For the text-containing cell, return its midpoint in (X, Y) coordinate format. 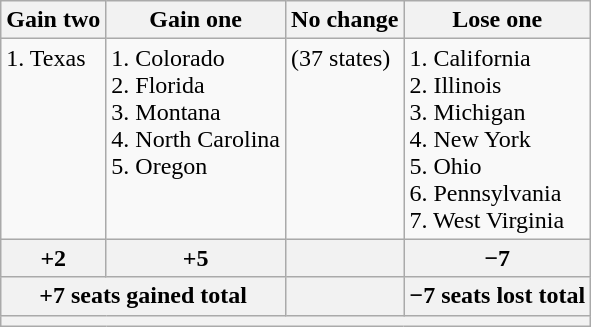
+7 seats gained total (144, 296)
(37 states) (345, 139)
No change (345, 20)
−7 seats lost total (498, 296)
Lose one (498, 20)
1. Colorado2. Florida3. Montana4. North Carolina5. Oregon (196, 139)
+5 (196, 258)
+2 (54, 258)
1. Texas (54, 139)
Gain two (54, 20)
Gain one (196, 20)
−7 (498, 258)
1. California2. Illinois3. Michigan4. New York5. Ohio6. Pennsylvania7. West Virginia (498, 139)
